For the text-containing cell, return its midpoint in (x, y) coordinate format. 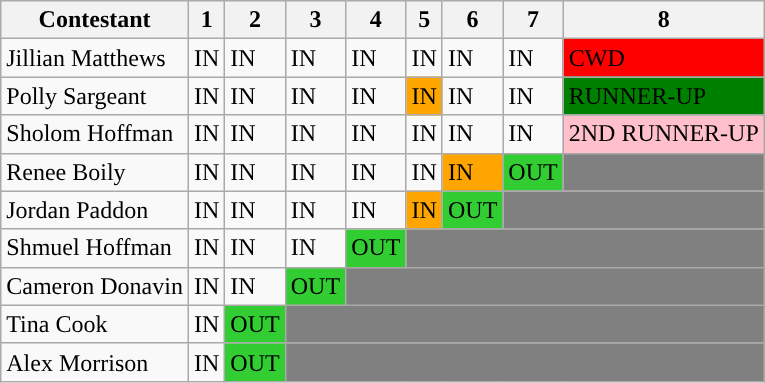
6 (472, 20)
Shmuel Hoffman (95, 248)
RUNNER-UP (664, 96)
7 (533, 20)
3 (315, 20)
1 (206, 20)
Jillian Matthews (95, 58)
CWD (664, 58)
5 (424, 20)
Contestant (95, 20)
Tina Cook (95, 324)
2ND RUNNER-UP (664, 134)
Jordan Paddon (95, 210)
Polly Sargeant (95, 96)
Renee Boily (95, 172)
Alex Morrison (95, 362)
8 (664, 20)
Sholom Hoffman (95, 134)
2 (255, 20)
Cameron Donavin (95, 286)
4 (376, 20)
